Scan for the cell matching the given text and deliver its (x, y) coordinate at center. 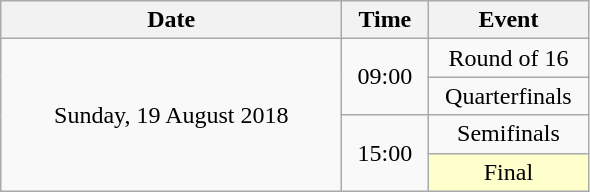
Event (508, 20)
Date (172, 20)
15:00 (385, 153)
Time (385, 20)
Quarterfinals (508, 96)
Final (508, 172)
09:00 (385, 77)
Round of 16 (508, 58)
Sunday, 19 August 2018 (172, 115)
Semifinals (508, 134)
